For the text-containing cell, return its midpoint in [X, Y] coordinate format. 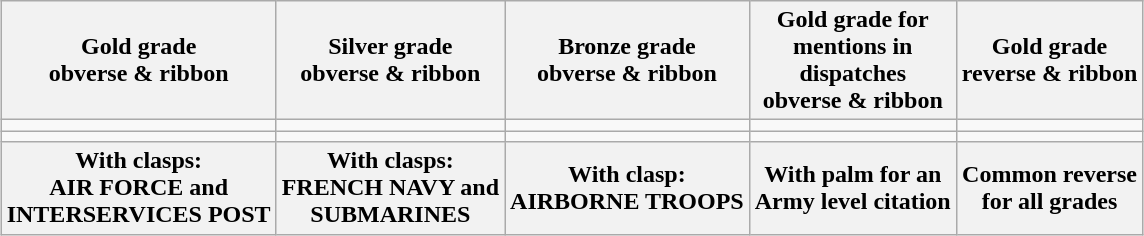
With clasps:FRENCH NAVY andSUBMARINES [390, 188]
Gold gradereverse & ribbon [1050, 60]
Bronze gradeobverse & ribbon [628, 60]
Gold grade formentions indispatchesobverse & ribbon [852, 60]
Common reversefor all grades [1050, 188]
Gold gradeobverse & ribbon [138, 60]
With palm for anArmy level citation [852, 188]
Silver gradeobverse & ribbon [390, 60]
With clasp:AIRBORNE TROOPS [628, 188]
With clasps:AIR FORCE andINTERSERVICES POST [138, 188]
